Capture the cell that displays the provided text and extract its [X, Y] central coordinate. 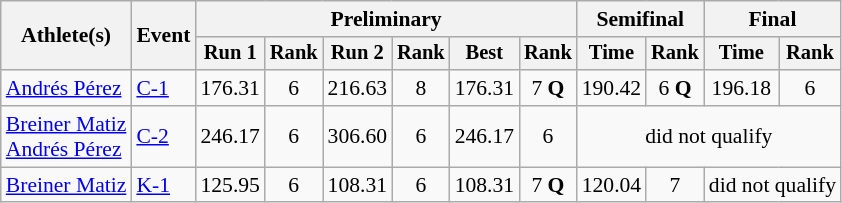
Athlete(s) [66, 36]
C-1 [163, 88]
7 [675, 185]
196.18 [742, 88]
Breiner Matiz [66, 185]
120.04 [612, 185]
190.42 [612, 88]
Breiner MatizAndrés Pérez [66, 136]
Semifinal [640, 19]
Event [163, 36]
Run 2 [358, 54]
216.63 [358, 88]
Andrés Pérez [66, 88]
125.95 [230, 185]
Final [772, 19]
Preliminary [386, 19]
C-2 [163, 136]
8 [421, 88]
6 Q [675, 88]
Run 1 [230, 54]
306.60 [358, 136]
Best [484, 54]
K-1 [163, 185]
